For the text-containing cell, return its midpoint in [x, y] coordinate format. 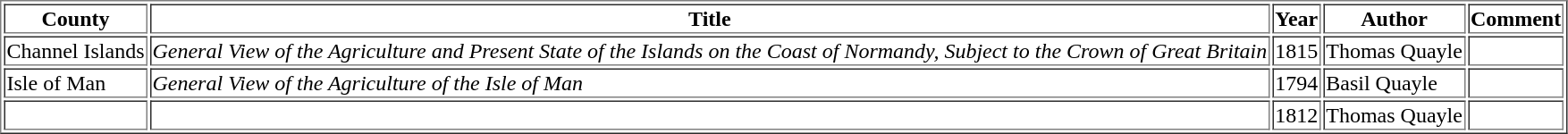
Comment [1516, 18]
1812 [1296, 114]
Basil Quayle [1395, 82]
Title [710, 18]
Author [1395, 18]
General View of the Agriculture of the Isle of Man [710, 82]
General View of the Agriculture and Present State of the Islands on the Coast of Normandy, Subject to the Crown of Great Britain [710, 50]
Year [1296, 18]
1794 [1296, 82]
1815 [1296, 50]
Isle of Man [75, 82]
Channel Islands [75, 50]
County [75, 18]
